Identify which cell holds the provided text, then report its (X, Y) central coordinate. 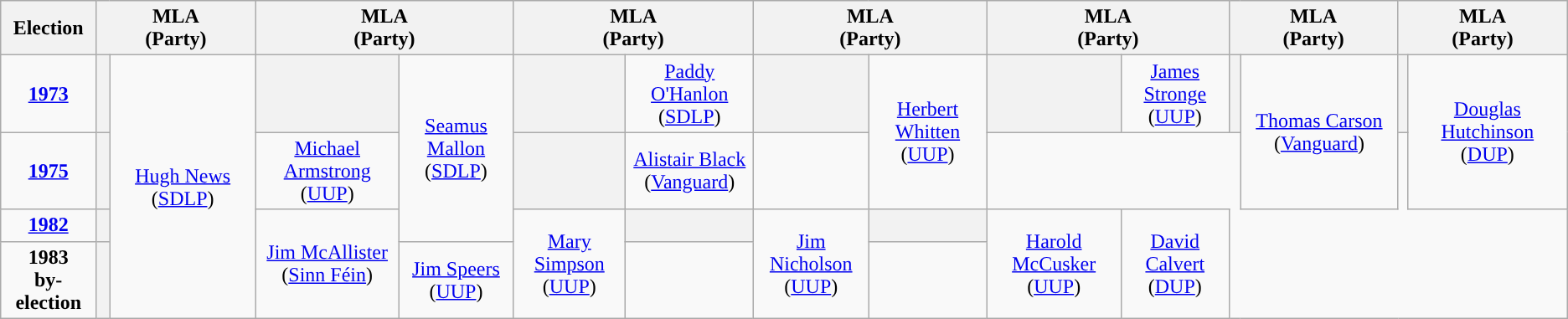
Seamus Mallon(SDLP) (456, 148)
Jim Speers(UUP) (456, 280)
Paddy O'Hanlon(SDLP) (690, 94)
1973 (49, 94)
Harold McCusker(UUP) (1054, 264)
1982 (49, 225)
Alistair Black(Vanguard) (690, 171)
Election (49, 28)
Jim McAllister(Sinn Féin) (327, 264)
Thomas Carson(Vanguard) (1319, 132)
Mary Simpson(UUP) (570, 264)
1975 (49, 171)
Douglas Hutchinson(DUP) (1488, 132)
Jim Nicholson(UUP) (811, 264)
Hugh News(SDLP) (183, 187)
James Stronge(UUP) (1174, 94)
David Calvert(DUP) (1174, 264)
1983by-election (49, 280)
Michael Armstrong(UUP) (327, 171)
Herbert Whitten(UUP) (928, 132)
